Extract the [x, y] coordinate from the center of the cell holding the provided text.  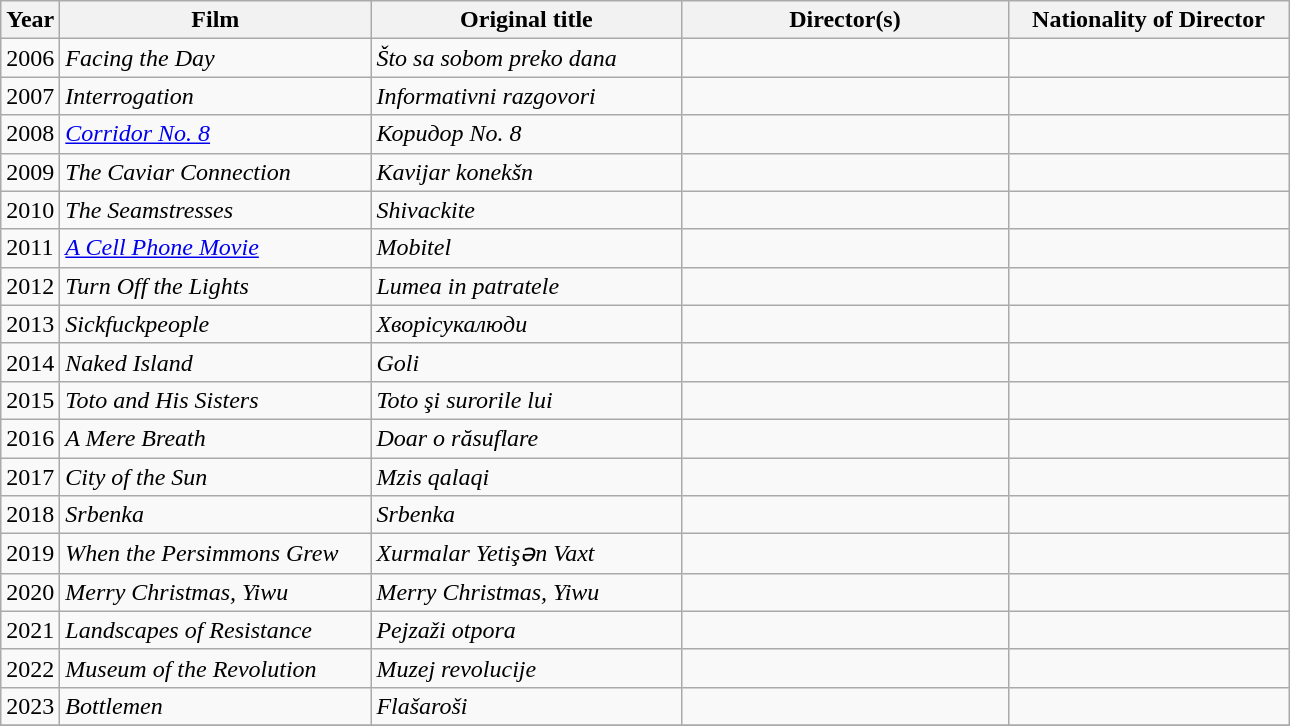
Sickfuckpeople [216, 324]
2013 [30, 324]
Mzis qalaqi [526, 477]
Turn Off the Lights [216, 286]
Landscapes of Resistance [216, 630]
2016 [30, 438]
2007 [30, 96]
Lumea in patratele [526, 286]
When the Persimmons Grew [216, 554]
Pejzaži otpora [526, 630]
Kavijar konekšn [526, 172]
2012 [30, 286]
Shivackite [526, 210]
The Seamstresses [216, 210]
Što sa sobom preko dana [526, 58]
Коридор No. 8 [526, 134]
Naked Island [216, 362]
Museum of the Revolution [216, 668]
Year [30, 20]
2009 [30, 172]
Bottlemen [216, 706]
Flašaroši [526, 706]
A Mere Breath [216, 438]
2018 [30, 515]
2021 [30, 630]
2015 [30, 400]
Mobitel [526, 248]
A Cell Phone Movie [216, 248]
2008 [30, 134]
Toto and His Sisters [216, 400]
Xurmalar Yetişən Vaxt [526, 554]
2010 [30, 210]
Facing the Day [216, 58]
City of the Sun [216, 477]
Interrogation [216, 96]
Goli [526, 362]
2014 [30, 362]
Corridor No. 8 [216, 134]
2011 [30, 248]
2023 [30, 706]
Film [216, 20]
The Caviar Connection [216, 172]
2006 [30, 58]
2022 [30, 668]
Informativni razgovori [526, 96]
Nationality of Director [1148, 20]
Muzej revolucije [526, 668]
Toto şi surorile lui [526, 400]
2017 [30, 477]
Doar o răsuflare [526, 438]
Director(s) [845, 20]
2019 [30, 554]
Хворісукалюди [526, 324]
Original title [526, 20]
2020 [30, 592]
